For the text-containing cell, return its midpoint in [X, Y] coordinate format. 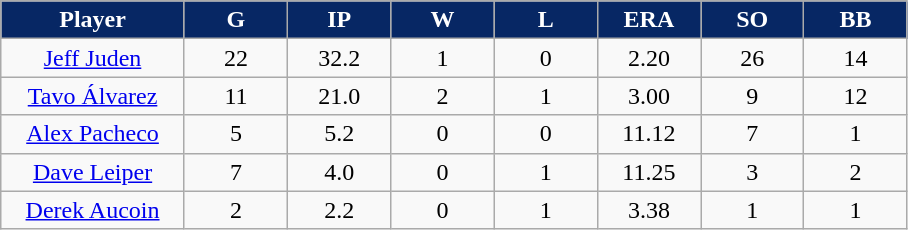
W [442, 20]
9 [752, 96]
26 [752, 58]
3.38 [648, 210]
5 [236, 134]
L [546, 20]
11.25 [648, 172]
4.0 [340, 172]
12 [856, 96]
Dave Leiper [93, 172]
ERA [648, 20]
22 [236, 58]
3 [752, 172]
21.0 [340, 96]
32.2 [340, 58]
Tavo Álvarez [93, 96]
Alex Pacheco [93, 134]
G [236, 20]
2.2 [340, 210]
SO [752, 20]
11.12 [648, 134]
IP [340, 20]
Player [93, 20]
Jeff Juden [93, 58]
5.2 [340, 134]
11 [236, 96]
BB [856, 20]
2.20 [648, 58]
Derek Aucoin [93, 210]
14 [856, 58]
3.00 [648, 96]
